Scan for the cell matching the given text and deliver its (x, y) coordinate at center. 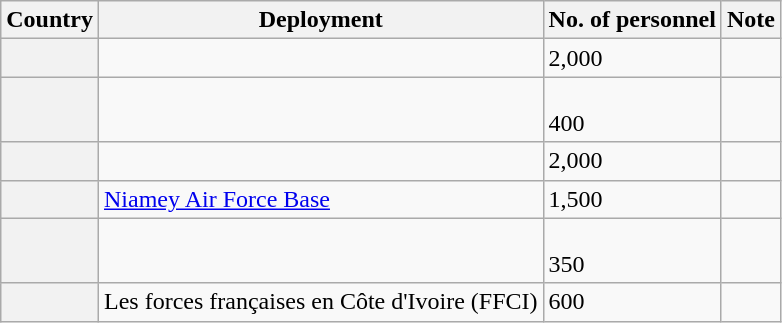
No. of personnel (632, 20)
Note (750, 20)
Niamey Air Force Base (320, 199)
350 (632, 250)
Deployment (320, 20)
1,500 (632, 199)
600 (632, 302)
400 (632, 110)
Les forces françaises en Côte d'Ivoire (FFCI) (320, 302)
Country (50, 20)
